Return the [X, Y] coordinate for the center point of the cell that contains the specified text.  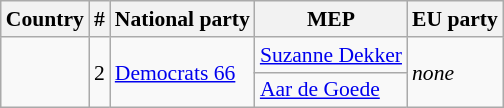
2 [100, 72]
Country [45, 19]
Democrats 66 [182, 72]
National party [182, 19]
Suzanne Dekker [331, 55]
EU party [455, 19]
MEP [331, 19]
none [455, 72]
Aar de Goede [331, 90]
# [100, 19]
